Locate the cell with the specified text and output its [x, y] center coordinate. 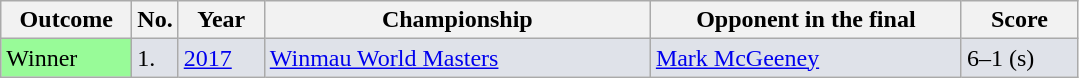
Winner [66, 58]
6–1 (s) [1019, 58]
No. [155, 20]
Mark McGeeney [806, 58]
Outcome [66, 20]
Championship [457, 20]
Winmau World Masters [457, 58]
Year [221, 20]
Opponent in the final [806, 20]
2017 [221, 58]
1. [155, 58]
Score [1019, 20]
